Determine the [X, Y] coordinate at the center of the cell enclosing the given text.  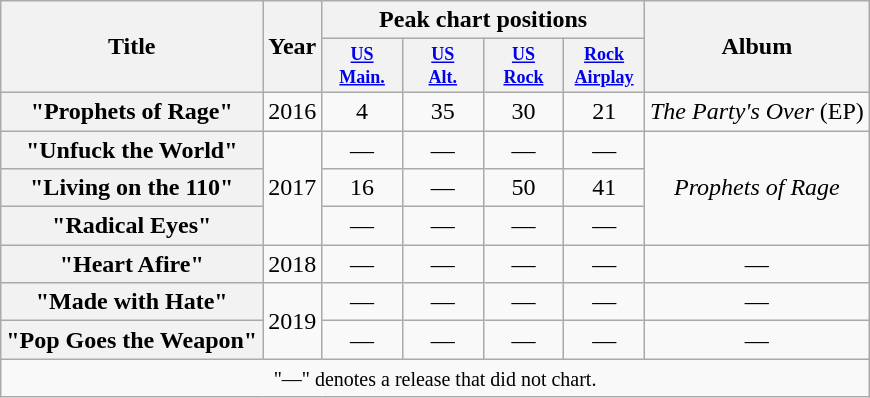
Year [292, 47]
2019 [292, 321]
"Heart Afire" [132, 264]
"Unfuck the World" [132, 150]
USRock [524, 66]
"Prophets of Rage" [132, 111]
2018 [292, 264]
35 [442, 111]
16 [362, 188]
"—" denotes a release that did not chart. [436, 378]
21 [604, 111]
RockAirplay [604, 66]
2016 [292, 111]
Prophets of Rage [756, 188]
"Radical Eyes" [132, 226]
USMain. [362, 66]
"Pop Goes the Weapon" [132, 340]
41 [604, 188]
"Made with Hate" [132, 302]
Title [132, 47]
50 [524, 188]
"Living on the 110" [132, 188]
30 [524, 111]
4 [362, 111]
Peak chart positions [484, 20]
The Party's Over (EP) [756, 111]
2017 [292, 188]
Album [756, 47]
USAlt. [442, 66]
